Return [x, y] of the center of cell containing provided text 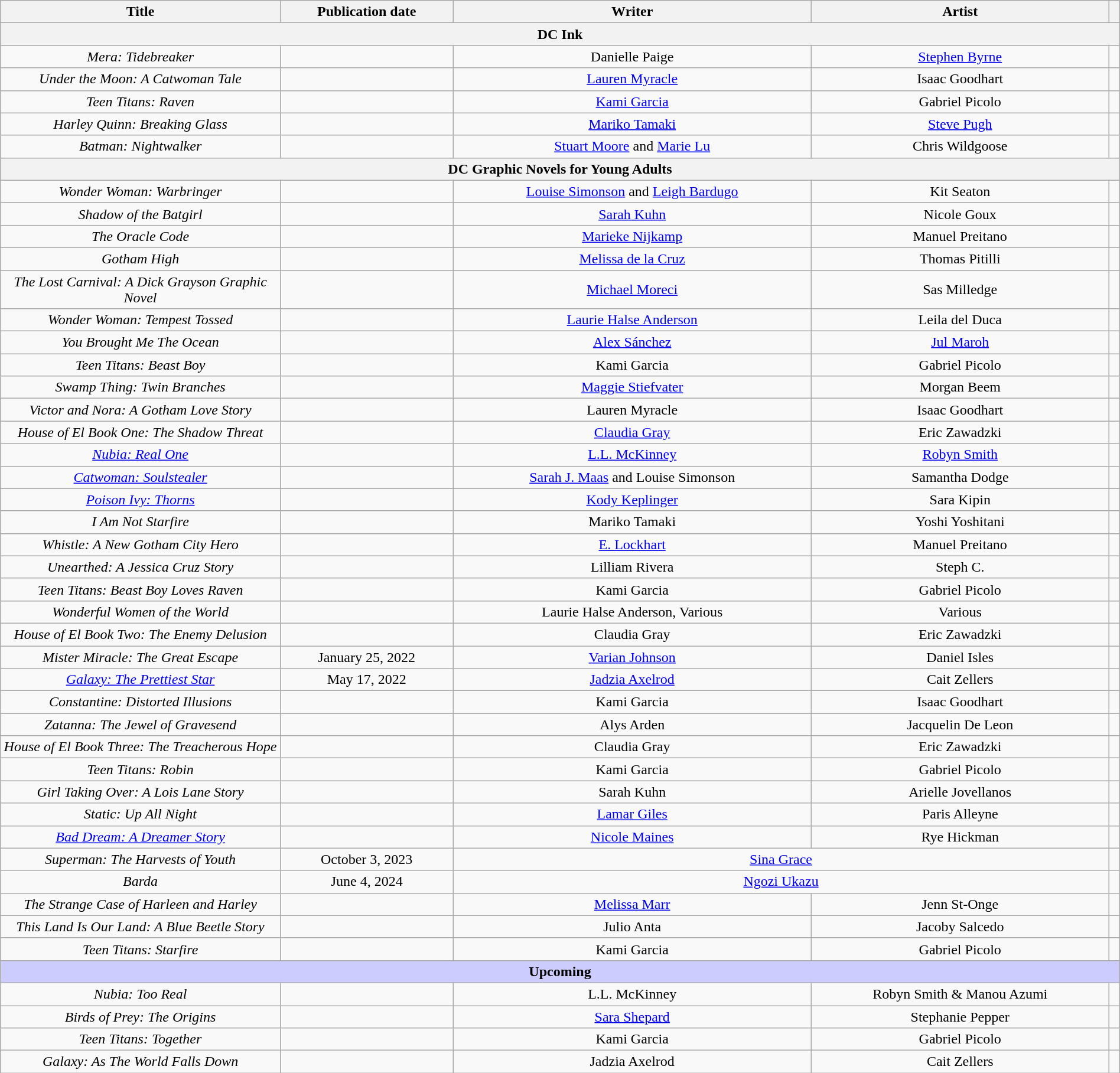
Maggie Stiefvater [632, 387]
The Oracle Code [141, 236]
Galaxy: As The World Falls Down [141, 1062]
Morgan Beem [960, 387]
Julio Anta [632, 927]
Upcoming [560, 971]
Nubia: Real One [141, 455]
Bad Dream: A Dreamer Story [141, 837]
Gotham High [141, 259]
Chris Wildgoose [960, 146]
Unearthed: A Jessica Cruz Story [141, 567]
Melissa de la Cruz [632, 259]
House of El Book Three: The Treacherous Hope [141, 747]
Robyn Smith & Manou Azumi [960, 994]
Laurie Halse Anderson [632, 320]
Rye Hickman [960, 837]
Writer [632, 12]
Teen Titans: Together [141, 1039]
Stephen Byrne [960, 57]
Stuart Moore and Marie Lu [632, 146]
Ngozi Ukazu [781, 882]
Steve Pugh [960, 124]
You Brought Me The Ocean [141, 343]
Barda [141, 882]
House of El Book One: The Shadow Threat [141, 432]
Under the Moon: A Catwoman Tale [141, 79]
October 3, 2023 [366, 859]
Varian Johnson [632, 657]
Sas Milledge [960, 289]
Sina Grace [781, 859]
Sarah J. Maas and Louise Simonson [632, 477]
Louise Simonson and Leigh Bardugo [632, 191]
Daniel Isles [960, 657]
Jacoby Salcedo [960, 927]
Stephanie Pepper [960, 1016]
Teen Titans: Raven [141, 102]
Kit Seaton [960, 191]
January 25, 2022 [366, 657]
Artist [960, 12]
The Strange Case of Harleen and Harley [141, 904]
Laurie Halse Anderson, Various [632, 612]
Teen Titans: Robin [141, 769]
Arielle Jovellanos [960, 792]
Teen Titans: Beast Boy Loves Raven [141, 589]
Wonderful Women of the World [141, 612]
Victor and Nora: A Gotham Love Story [141, 410]
June 4, 2024 [366, 882]
Teen Titans: Starfire [141, 949]
E. Lockhart [632, 544]
This Land Is Our Land: A Blue Beetle Story [141, 927]
Poison Ivy: Thorns [141, 500]
Lilliam Rivera [632, 567]
Birds of Prey: The Origins [141, 1016]
Wonder Woman: Warbringer [141, 191]
Melissa Marr [632, 904]
Leila del Duca [960, 320]
May 17, 2022 [366, 680]
Constantine: Distorted Illusions [141, 702]
Steph C. [960, 567]
Mister Miracle: The Great Escape [141, 657]
Yoshi Yoshitani [960, 522]
Nubia: Too Real [141, 994]
Superman: The Harvests of Youth [141, 859]
Publication date [366, 12]
Lamar Giles [632, 814]
Paris Alleyne [960, 814]
DC Graphic Novels for Young Adults [560, 169]
Whistle: A New Gotham City Hero [141, 544]
Girl Taking Over: A Lois Lane Story [141, 792]
Nicole Maines [632, 837]
House of El Book Two: The Enemy Delusion [141, 634]
Michael Moreci [632, 289]
Swamp Thing: Twin Branches [141, 387]
DC Ink [560, 34]
Danielle Paige [632, 57]
Batman: Nightwalker [141, 146]
Marieke Nijkamp [632, 236]
Zatanna: The Jewel of Gravesend [141, 725]
Jul Maroh [960, 343]
Kody Keplinger [632, 500]
Sara Kipin [960, 500]
Mera: Tidebreaker [141, 57]
The Lost Carnival: A Dick Grayson Graphic Novel [141, 289]
Various [960, 612]
Title [141, 12]
Sara Shepard [632, 1016]
I Am Not Starfire [141, 522]
Teen Titans: Beast Boy [141, 365]
Catwoman: Soulstealer [141, 477]
Jenn St-Onge [960, 904]
Nicole Goux [960, 214]
Jacquelin De Leon [960, 725]
Wonder Woman: Tempest Tossed [141, 320]
Alys Arden [632, 725]
Static: Up All Night [141, 814]
Shadow of the Batgirl [141, 214]
Harley Quinn: Breaking Glass [141, 124]
Samantha Dodge [960, 477]
Thomas Pitilli [960, 259]
Alex Sánchez [632, 343]
Galaxy: The Prettiest Star [141, 680]
Robyn Smith [960, 455]
